Return [X, Y] of the center of cell containing provided text 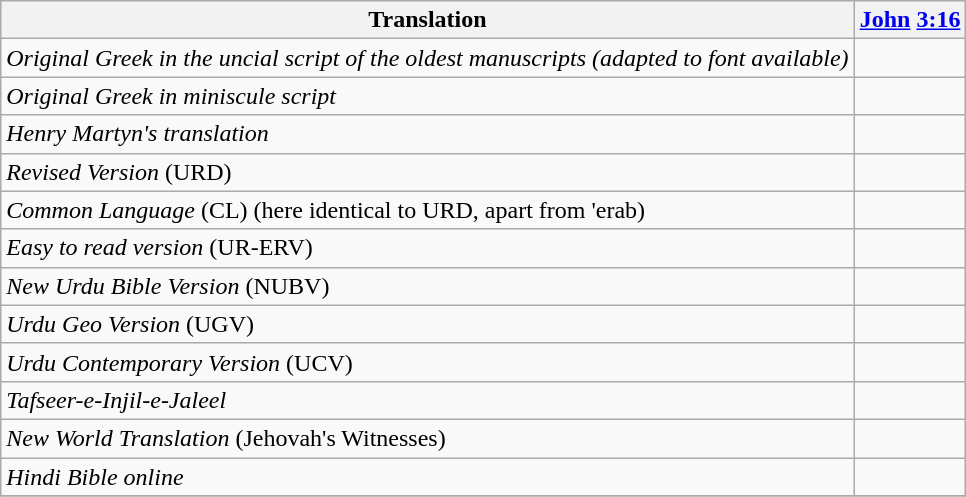
Henry Martyn's translation [428, 134]
Tafseer-e-Injil-e-Jaleel [428, 400]
John 3:16 [910, 20]
Revised Version (URD) [428, 172]
Urdu Contemporary Version (UCV) [428, 362]
Urdu Geo Version (UGV) [428, 324]
Translation [428, 20]
New Urdu Bible Version (NUBV) [428, 286]
Common Language (CL) (here identical to URD, apart from 'erab) [428, 210]
Original Greek in miniscule script [428, 96]
Original Greek in the uncial script of the oldest manuscripts (adapted to font available) [428, 58]
Easy to read version (UR-ERV) [428, 248]
New World Translation (Jehovah's Witnesses) [428, 438]
Hindi Bible online [428, 477]
